Pinpoint the cell where the given text exists, returning its [x, y] midpoint coordinate. 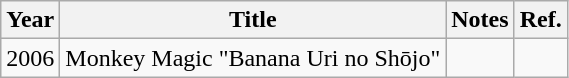
Monkey Magic "Banana Uri no Shōjo" [253, 58]
Ref. [540, 20]
2006 [30, 58]
Notes [480, 20]
Title [253, 20]
Year [30, 20]
